Locate the cell with the specified text and output its [x, y] center coordinate. 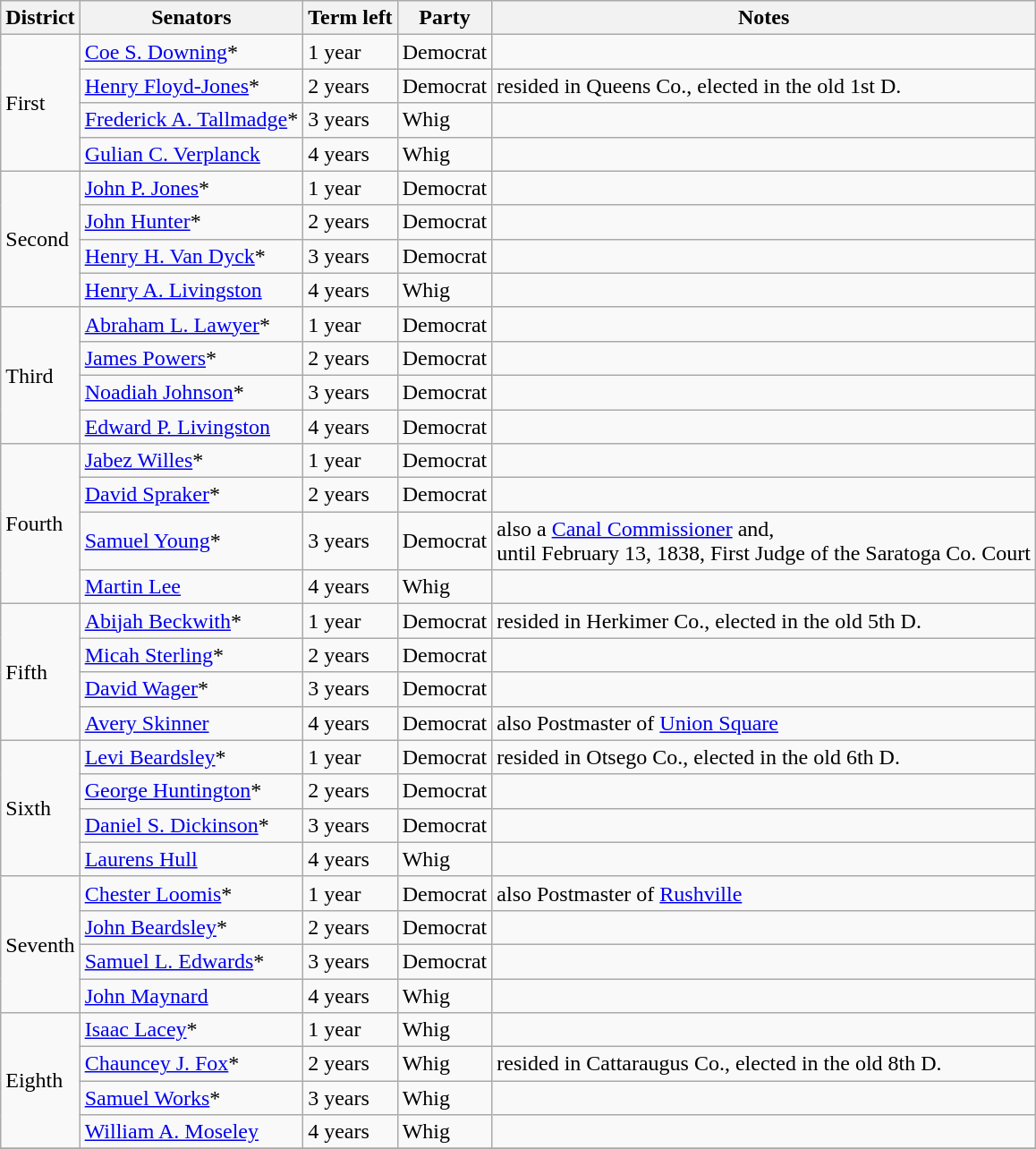
Second [40, 239]
Jabez Willes* [191, 461]
Henry A. Livingston [191, 290]
David Wager* [191, 689]
resided in Herkimer Co., elected in the old 5th D. [764, 621]
William A. Moseley [191, 1132]
Term left [351, 18]
Avery Skinner [191, 723]
Party [445, 18]
Henry H. Van Dyck* [191, 256]
James Powers* [191, 358]
Coe S. Downing* [191, 52]
Abraham L. Lawyer* [191, 324]
First [40, 103]
John Maynard [191, 996]
John Beardsley* [191, 927]
Senators [191, 18]
also Postmaster of Rushville [764, 893]
Daniel S. Dickinson* [191, 825]
resided in Otsego Co., elected in the old 6th D. [764, 757]
Third [40, 375]
Frederick A. Tallmadge* [191, 120]
Fifth [40, 672]
Noadiah Johnson* [191, 392]
John P. Jones* [191, 188]
Fourth [40, 524]
Chauncey J. Fox* [191, 1064]
Abijah Beckwith* [191, 621]
Chester Loomis* [191, 893]
Martin Lee [191, 587]
Laurens Hull [191, 859]
John Hunter* [191, 222]
Eighth [40, 1081]
resided in Queens Co., elected in the old 1st D. [764, 86]
Samuel L. Edwards* [191, 961]
also a Canal Commissioner and, until February 13, 1838, First Judge of the Saratoga Co. Court [764, 540]
District [40, 18]
Samuel Young* [191, 540]
Henry Floyd-Jones* [191, 86]
Isaac Lacey* [191, 1030]
Notes [764, 18]
Seventh [40, 944]
David Spraker* [191, 495]
George Huntington* [191, 791]
Samuel Works* [191, 1098]
also Postmaster of Union Square [764, 723]
Levi Beardsley* [191, 757]
Gulian C. Verplanck [191, 154]
Micah Sterling* [191, 655]
Sixth [40, 808]
Edward P. Livingston [191, 427]
resided in Cattaraugus Co., elected in the old 8th D. [764, 1064]
